Capture the cell that displays the provided text and extract its (X, Y) central coordinate. 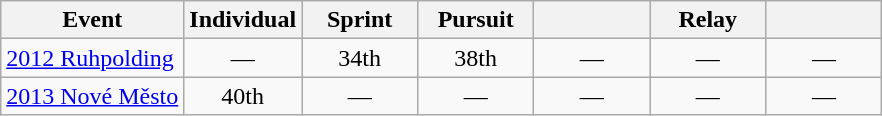
34th (360, 58)
Pursuit (476, 20)
2013 Nové Město (92, 96)
38th (476, 58)
Individual (243, 20)
Event (92, 20)
2012 Ruhpolding (92, 58)
40th (243, 96)
Sprint (360, 20)
Relay (708, 20)
